Detect which cell encompasses the target text, then output its [x, y] center coordinate. 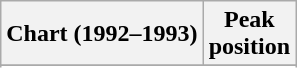
Peakposition [249, 34]
Chart (1992–1993) [102, 34]
